Pinpoint the cell where the given text exists, returning its (X, Y) midpoint coordinate. 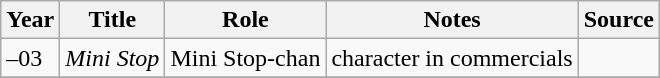
Role (246, 20)
–03 (30, 58)
Title (112, 20)
Mini Stop-chan (246, 58)
Notes (452, 20)
Year (30, 20)
Mini Stop (112, 58)
character in commercials (452, 58)
Source (618, 20)
